Capture the cell that displays the provided text and extract its [x, y] central coordinate. 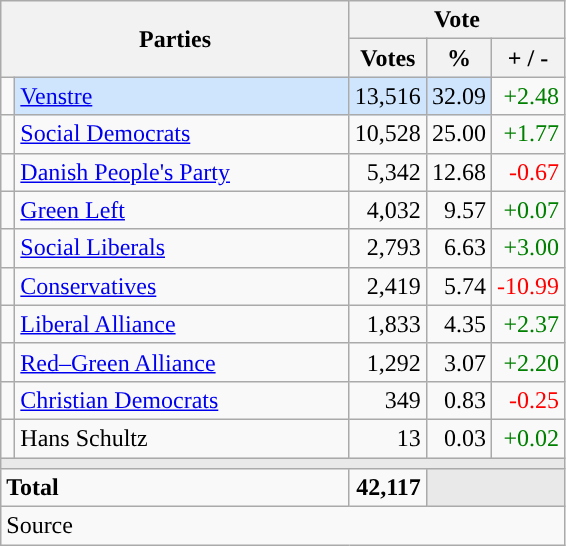
Red–Green Alliance [182, 362]
Danish People's Party [182, 172]
25.00 [458, 134]
Liberal Alliance [182, 324]
+0.07 [528, 210]
42,117 [388, 488]
0.03 [458, 438]
Christian Democrats [182, 400]
12.68 [458, 172]
2,419 [388, 286]
+2.20 [528, 362]
-0.67 [528, 172]
Vote [456, 20]
3.07 [458, 362]
+1.77 [528, 134]
349 [388, 400]
+3.00 [528, 248]
0.83 [458, 400]
Source [283, 526]
Social Liberals [182, 248]
4.35 [458, 324]
-10.99 [528, 286]
Green Left [182, 210]
4,032 [388, 210]
+2.37 [528, 324]
32.09 [458, 96]
10,528 [388, 134]
% [458, 58]
Votes [388, 58]
5,342 [388, 172]
9.57 [458, 210]
6.63 [458, 248]
Hans Schultz [182, 438]
13,516 [388, 96]
1,833 [388, 324]
Venstre [182, 96]
+2.48 [528, 96]
1,292 [388, 362]
Parties [176, 39]
-0.25 [528, 400]
Social Democrats [182, 134]
+ / - [528, 58]
5.74 [458, 286]
13 [388, 438]
Total [176, 488]
Conservatives [182, 286]
2,793 [388, 248]
+0.02 [528, 438]
